Provide the [X, Y] coordinate of the cell's center where the given text is located.  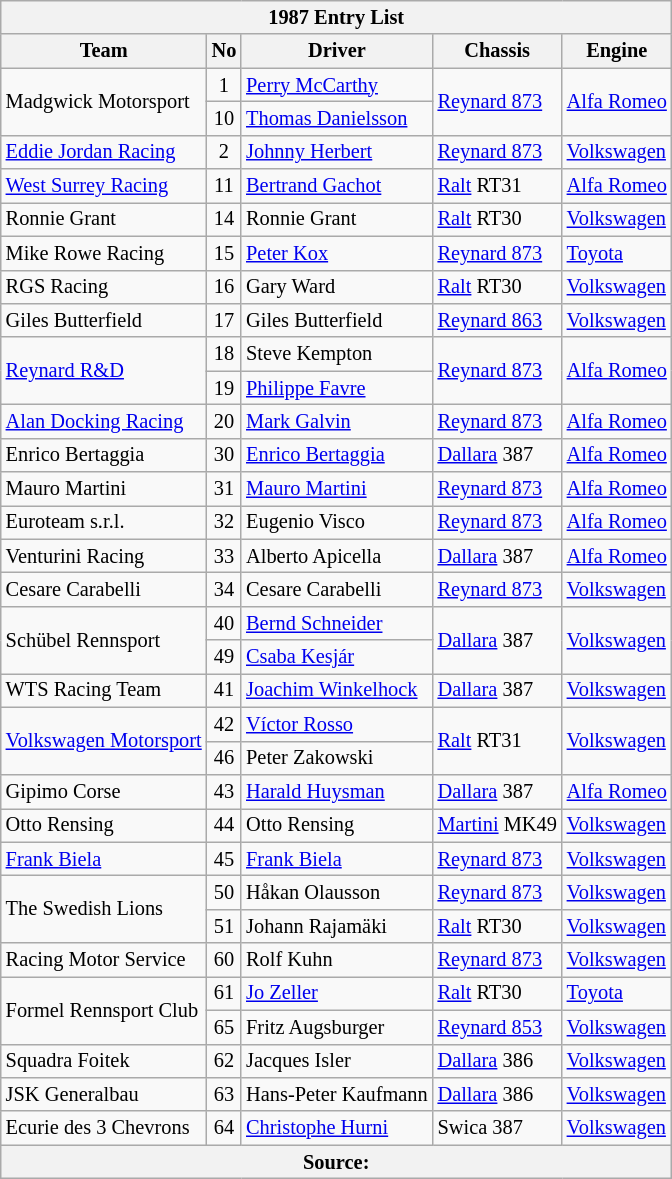
Christophe Hurni [336, 1128]
11 [224, 186]
Steve Kempton [336, 354]
Euroteam s.r.l. [104, 522]
Johann Rajamäki [336, 926]
RGS Racing [104, 287]
41 [224, 690]
34 [224, 589]
60 [224, 960]
Bertrand Gachot [336, 186]
14 [224, 219]
Hans-Peter Kaufmann [336, 1094]
43 [224, 791]
Source: [336, 1162]
Driver [336, 51]
46 [224, 758]
Team [104, 51]
Ecurie des 3 Chevrons [104, 1128]
Formel Rennsport Club [104, 1010]
WTS Racing Team [104, 690]
Bernd Schneider [336, 623]
Reynard R&D [104, 370]
Reynard 853 [498, 1027]
33 [224, 556]
The Swedish Lions [104, 908]
20 [224, 421]
Gipimo Corse [104, 791]
Engine [617, 51]
Rolf Kuhn [336, 960]
Håkan Olausson [336, 892]
61 [224, 993]
JSK Generalbau [104, 1094]
Jo Zeller [336, 993]
10 [224, 118]
Martini MK49 [498, 825]
62 [224, 1061]
31 [224, 489]
19 [224, 388]
63 [224, 1094]
49 [224, 657]
Venturini Racing [104, 556]
West Surrey Racing [104, 186]
42 [224, 724]
Peter Kox [336, 253]
1987 Entry List [336, 17]
Gary Ward [336, 287]
No [224, 51]
Alan Docking Racing [104, 421]
Joachim Winkelhock [336, 690]
Perry McCarthy [336, 85]
44 [224, 825]
Madgwick Motorsport [104, 102]
Fritz Augsburger [336, 1027]
Johnny Herbert [336, 152]
Philippe Favre [336, 388]
32 [224, 522]
Racing Motor Service [104, 960]
1 [224, 85]
15 [224, 253]
Squadra Foitek [104, 1061]
Chassis [498, 51]
50 [224, 892]
Eugenio Visco [336, 522]
Eddie Jordan Racing [104, 152]
18 [224, 354]
Mark Galvin [336, 421]
51 [224, 926]
Harald Huysman [336, 791]
Volkswagen Motorsport [104, 740]
65 [224, 1027]
Swica 387 [498, 1128]
Mike Rowe Racing [104, 253]
64 [224, 1128]
Víctor Rosso [336, 724]
45 [224, 859]
Jacques Isler [336, 1061]
Schübel Rennsport [104, 640]
16 [224, 287]
40 [224, 623]
Reynard 863 [498, 320]
Peter Zakowski [336, 758]
2 [224, 152]
17 [224, 320]
Csaba Kesjár [336, 657]
Thomas Danielsson [336, 118]
Alberto Apicella [336, 556]
30 [224, 455]
